Pinpoint the cell where the given text exists, returning its [X, Y] midpoint coordinate. 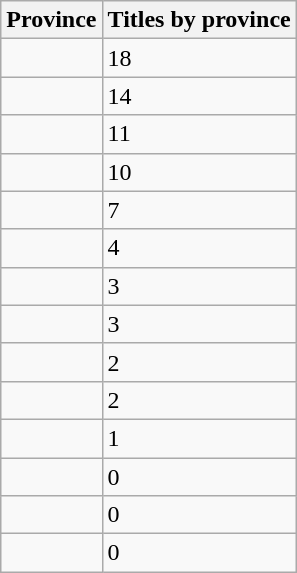
18 [199, 58]
10 [199, 172]
1 [199, 438]
14 [199, 96]
11 [199, 134]
4 [199, 248]
Province [52, 20]
7 [199, 210]
Titles by province [199, 20]
